For the text-containing cell, return its midpoint in (x, y) coordinate format. 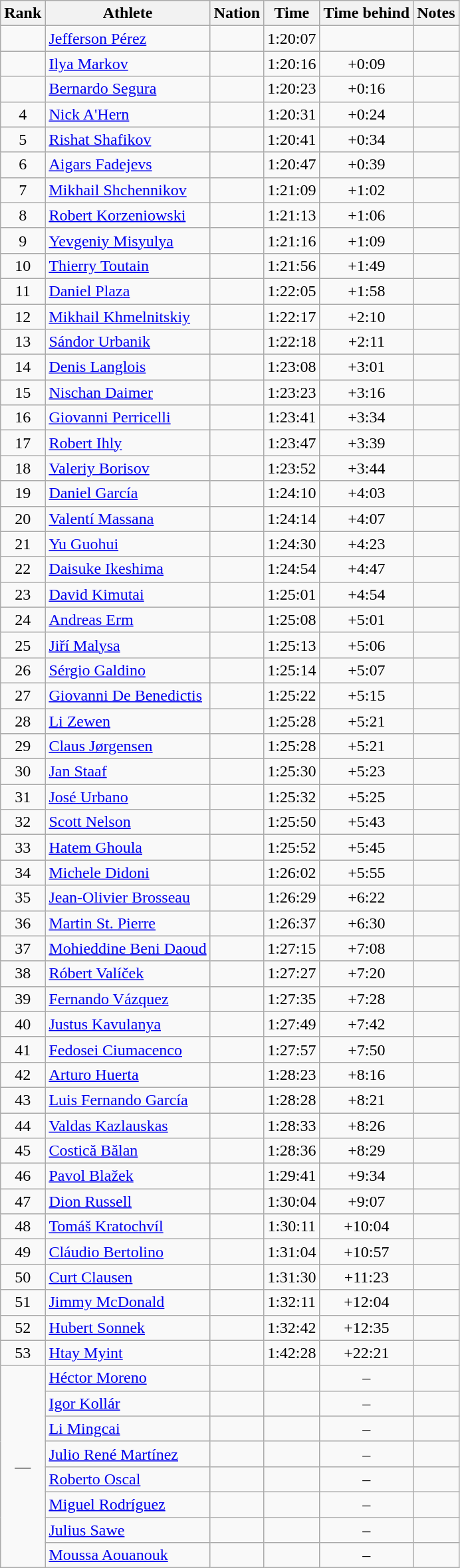
Athlete (128, 13)
+12:04 (367, 1302)
1:24:10 (292, 493)
+0:16 (367, 89)
1:21:56 (292, 266)
Andreas Erm (128, 620)
+1:06 (367, 215)
37 (23, 948)
Aigars Fadejevs (128, 165)
Héctor Moreno (128, 1378)
Valeriy Borisov (128, 468)
José Urbano (128, 797)
1:27:15 (292, 948)
1:20:16 (292, 64)
+7:42 (367, 1024)
Róbert Valíček (128, 974)
38 (23, 974)
+6:22 (367, 898)
28 (23, 721)
39 (23, 999)
1:28:33 (292, 1126)
+5:07 (367, 670)
1:31:04 (292, 1252)
+2:11 (367, 342)
Yevgeniy Misyulya (128, 240)
1:28:36 (292, 1151)
Ilya Markov (128, 64)
+8:16 (367, 1075)
Nischan Daimer (128, 392)
4 (23, 114)
+3:01 (367, 367)
1:23:41 (292, 418)
Julius Sawe (128, 1529)
Jean-Olivier Brosseau (128, 898)
1:31:30 (292, 1277)
Rishat Shafikov (128, 139)
1:20:23 (292, 89)
1:21:09 (292, 190)
Cláudio Bertolino (128, 1252)
26 (23, 670)
+5:06 (367, 645)
+0:09 (367, 64)
+5:25 (367, 797)
+10:57 (367, 1252)
Daisuke Ikeshima (128, 569)
1:25:08 (292, 620)
13 (23, 342)
1:25:32 (292, 797)
1:23:08 (292, 367)
1:32:42 (292, 1328)
+12:35 (367, 1328)
1:20:47 (292, 165)
5 (23, 139)
Hatem Ghoula (128, 847)
Fedosei Ciumacenco (128, 1049)
1:25:13 (292, 645)
Curt Clausen (128, 1277)
1:25:50 (292, 822)
Igor Kollár (128, 1403)
30 (23, 772)
1:25:01 (292, 594)
45 (23, 1151)
25 (23, 645)
Moussa Aouanouk (128, 1555)
+4:03 (367, 493)
+5:45 (367, 847)
1:28:28 (292, 1100)
Arturo Huerta (128, 1075)
1:24:14 (292, 519)
Daniel García (128, 493)
Rank (23, 13)
Robert Ihly (128, 443)
1:23:23 (292, 392)
47 (23, 1201)
1:26:02 (292, 873)
1:32:11 (292, 1302)
35 (23, 898)
Time (292, 13)
Martin St. Pierre (128, 923)
Sérgio Galdino (128, 670)
+5:23 (367, 772)
Julio René Martínez (128, 1454)
6 (23, 165)
+5:43 (367, 822)
1:23:47 (292, 443)
18 (23, 468)
+9:34 (367, 1176)
+2:10 (367, 317)
Robert Korzeniowski (128, 215)
+5:01 (367, 620)
+7:28 (367, 999)
+8:21 (367, 1100)
+7:20 (367, 974)
52 (23, 1328)
43 (23, 1100)
1:30:11 (292, 1227)
+3:16 (367, 392)
42 (23, 1075)
51 (23, 1302)
Sándor Urbanik (128, 342)
46 (23, 1176)
+4:47 (367, 569)
34 (23, 873)
41 (23, 1049)
Jefferson Pérez (128, 39)
Valdas Kazlauskas (128, 1126)
10 (23, 266)
Li Zewen (128, 721)
+7:50 (367, 1049)
1:27:49 (292, 1024)
+4:54 (367, 594)
Dion Russell (128, 1201)
+0:34 (367, 139)
Valentí Massana (128, 519)
Jimmy McDonald (128, 1302)
1:22:05 (292, 291)
Claus Jørgensen (128, 746)
16 (23, 418)
40 (23, 1024)
+0:24 (367, 114)
9 (23, 240)
Fernando Vázquez (128, 999)
Miguel Rodríguez (128, 1504)
+6:30 (367, 923)
11 (23, 291)
1:24:30 (292, 544)
+4:23 (367, 544)
Jiří Malysa (128, 645)
1:26:29 (292, 898)
29 (23, 746)
1:21:16 (292, 240)
1:23:52 (292, 468)
15 (23, 392)
Notes (436, 13)
31 (23, 797)
Luis Fernando García (128, 1100)
Nick A'Hern (128, 114)
Pavol Blažek (128, 1176)
Jan Staaf (128, 772)
33 (23, 847)
1:25:30 (292, 772)
44 (23, 1126)
+1:09 (367, 240)
1:25:14 (292, 670)
8 (23, 215)
1:29:41 (292, 1176)
Yu Guohui (128, 544)
Justus Kavulanya (128, 1024)
Scott Nelson (128, 822)
Tomáš Kratochvíl (128, 1227)
+8:26 (367, 1126)
49 (23, 1252)
1:20:07 (292, 39)
+22:21 (367, 1353)
+3:34 (367, 418)
+1:02 (367, 190)
+1:49 (367, 266)
53 (23, 1353)
1:26:37 (292, 923)
Michele Didoni (128, 873)
32 (23, 822)
Time behind (367, 13)
50 (23, 1277)
1:20:31 (292, 114)
+7:08 (367, 948)
1:30:04 (292, 1201)
Denis Langlois (128, 367)
27 (23, 695)
+3:39 (367, 443)
Thierry Toutain (128, 266)
48 (23, 1227)
+10:04 (367, 1227)
+4:07 (367, 519)
7 (23, 190)
+5:55 (367, 873)
Nation (237, 13)
21 (23, 544)
Bernardo Segura (128, 89)
— (23, 1466)
Daniel Plaza (128, 291)
Roberto Oscal (128, 1479)
+3:44 (367, 468)
1:25:52 (292, 847)
1:24:54 (292, 569)
36 (23, 923)
Mohieddine Beni Daoud (128, 948)
1:42:28 (292, 1353)
Li Mingcai (128, 1429)
+1:58 (367, 291)
20 (23, 519)
1:21:13 (292, 215)
Giovanni Perricelli (128, 418)
23 (23, 594)
22 (23, 569)
Mikhail Khmelnitskiy (128, 317)
Costică Bălan (128, 1151)
Giovanni De Benedictis (128, 695)
17 (23, 443)
14 (23, 367)
+9:07 (367, 1201)
1:28:23 (292, 1075)
+5:15 (367, 695)
1:27:35 (292, 999)
+0:39 (367, 165)
1:25:22 (292, 695)
Mikhail Shchennikov (128, 190)
24 (23, 620)
1:27:57 (292, 1049)
David Kimutai (128, 594)
1:22:17 (292, 317)
Hubert Sonnek (128, 1328)
+8:29 (367, 1151)
Htay Myint (128, 1353)
+11:23 (367, 1277)
1:22:18 (292, 342)
1:20:41 (292, 139)
1:27:27 (292, 974)
12 (23, 317)
19 (23, 493)
